Identify which cell holds the provided text, then report its [X, Y] central coordinate. 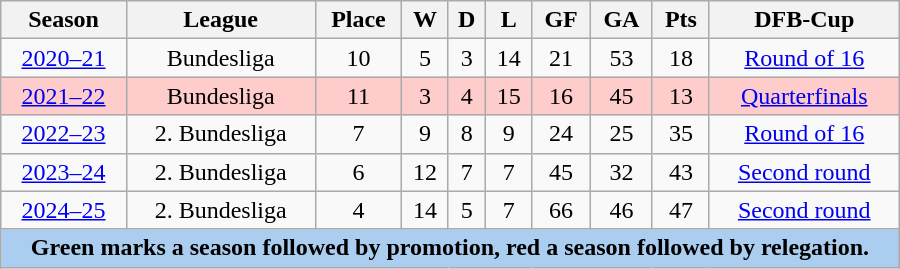
16 [562, 96]
GF [562, 20]
GA [621, 20]
W [425, 20]
15 [509, 96]
DFB-Cup [804, 20]
25 [621, 134]
8 [466, 134]
66 [562, 210]
Season [64, 20]
2021–22 [64, 96]
43 [680, 172]
46 [621, 210]
Pts [680, 20]
10 [358, 58]
2022–23 [64, 134]
2023–24 [64, 172]
2024–25 [64, 210]
Quarterfinals [804, 96]
13 [680, 96]
Green marks a season followed by promotion, red a season followed by relegation. [450, 248]
24 [562, 134]
53 [621, 58]
32 [621, 172]
12 [425, 172]
18 [680, 58]
D [466, 20]
L [509, 20]
6 [358, 172]
35 [680, 134]
Place [358, 20]
21 [562, 58]
League [220, 20]
2020–21 [64, 58]
11 [358, 96]
47 [680, 210]
